Determine the (X, Y) coordinate at the center of the cell enclosing the given text.  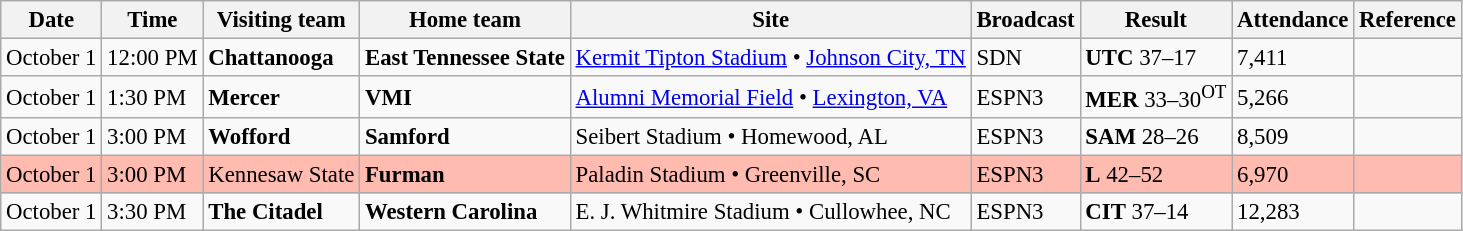
L 42–52 (1156, 175)
UTC 37–17 (1156, 58)
Kermit Tipton Stadium • Johnson City, TN (770, 58)
6,970 (1293, 175)
Furman (466, 175)
SDN (1026, 58)
5,266 (1293, 97)
Alumni Memorial Field • Lexington, VA (770, 97)
Attendance (1293, 20)
MER 33–30OT (1156, 97)
SAM 28–26 (1156, 137)
8,509 (1293, 137)
7,411 (1293, 58)
VMI (466, 97)
Broadcast (1026, 20)
Date (52, 20)
Chattanooga (282, 58)
Paladin Stadium • Greenville, SC (770, 175)
Reference (1408, 20)
East Tennessee State (466, 58)
1:30 PM (152, 97)
Result (1156, 20)
Wofford (282, 137)
12:00 PM (152, 58)
Visiting team (282, 20)
Site (770, 20)
Time (152, 20)
Seibert Stadium • Homewood, AL (770, 137)
Home team (466, 20)
Mercer (282, 97)
Samford (466, 137)
Kennesaw State (282, 175)
